Identify which cell holds the provided text, then report its (X, Y) central coordinate. 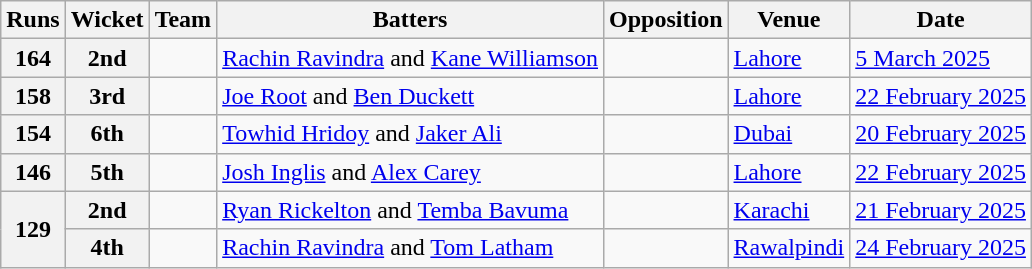
20 February 2025 (941, 134)
Towhid Hridoy and Jaker Ali (410, 134)
Rachin Ravindra and Kane Williamson (410, 58)
24 February 2025 (941, 248)
129 (33, 229)
Date (941, 20)
Karachi (789, 210)
Rachin Ravindra and Tom Latham (410, 248)
Joe Root and Ben Duckett (410, 96)
Batters (410, 20)
5 March 2025 (941, 58)
158 (33, 96)
Runs (33, 20)
164 (33, 58)
146 (33, 172)
Opposition (666, 20)
21 February 2025 (941, 210)
Rawalpindi (789, 248)
Team (183, 20)
6th (107, 134)
Dubai (789, 134)
154 (33, 134)
5th (107, 172)
Wicket (107, 20)
4th (107, 248)
3rd (107, 96)
Ryan Rickelton and Temba Bavuma (410, 210)
Venue (789, 20)
Josh Inglis and Alex Carey (410, 172)
